For the text-containing cell, return its midpoint in [X, Y] coordinate format. 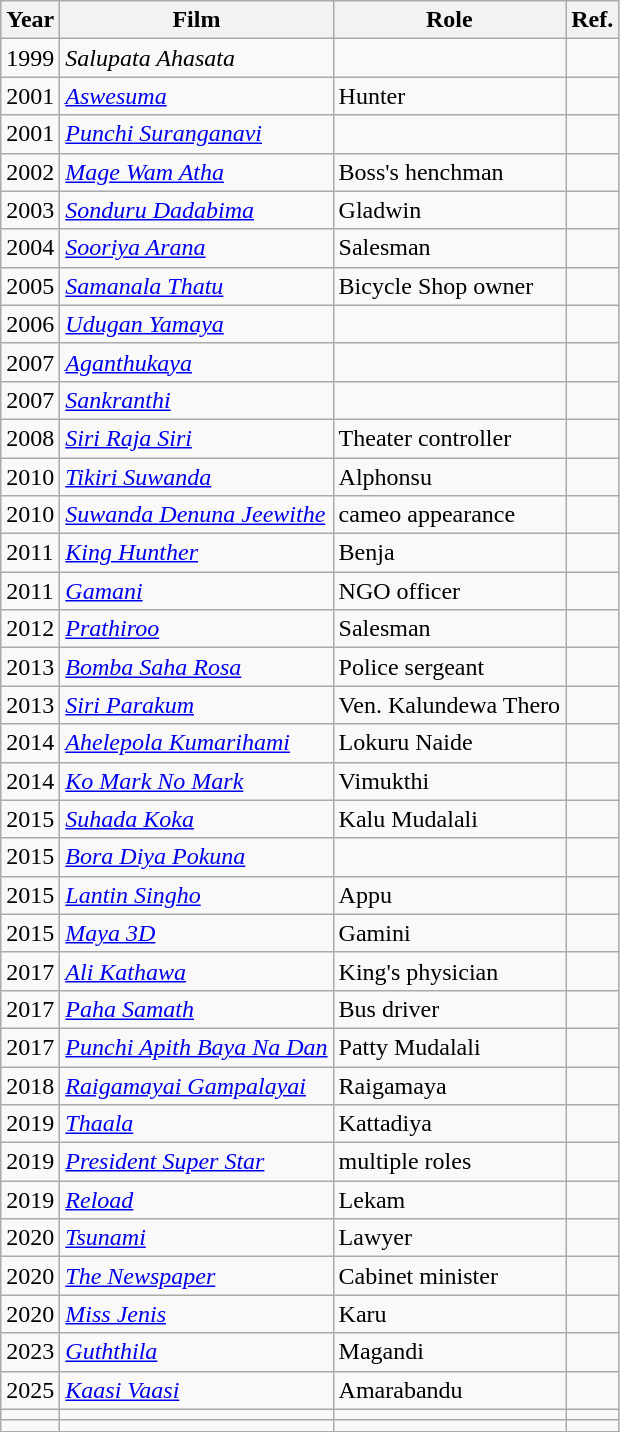
cameo appearance [450, 515]
Salupata Ahasata [196, 58]
King Hunther [196, 553]
Bora Diya Pokuna [196, 857]
Siri Parakum [196, 705]
Hunter [450, 96]
King's physician [450, 971]
Vimukthi [450, 781]
Prathiroo [196, 629]
Siri Raja Siri [196, 438]
2002 [30, 172]
multiple roles [450, 1162]
Reload [196, 1200]
2003 [30, 210]
Lawyer [450, 1238]
Punchi Suranganavi [196, 134]
Sonduru Dadabima [196, 210]
Kaasi Vaasi [196, 1390]
Ahelepola Kumarihami [196, 743]
Guththila [196, 1352]
Gamani [196, 591]
Year [30, 20]
Ven. Kalundewa Thero [450, 705]
2008 [30, 438]
Aganthukaya [196, 362]
Ref. [592, 20]
Raigamayai Gampalayai [196, 1085]
NGO officer [450, 591]
Ko Mark No Mark [196, 781]
Paha Samath [196, 1009]
Film [196, 20]
Lantin Singho [196, 895]
2025 [30, 1390]
Theater controller [450, 438]
Ali Kathawa [196, 971]
Thaala [196, 1124]
Kattadiya [450, 1124]
Tsunami [196, 1238]
Sooriya Arana [196, 248]
Bus driver [450, 1009]
Police sergeant [450, 667]
Gamini [450, 933]
Alphonsu [450, 477]
Amarabandu [450, 1390]
Role [450, 20]
Maya 3D [196, 933]
Magandi [450, 1352]
The Newspaper [196, 1276]
Bicycle Shop owner [450, 286]
Mage Wam Atha [196, 172]
Patty Mudalali [450, 1047]
Sankranthi [196, 400]
Bomba Saha Rosa [196, 667]
Samanala Thatu [196, 286]
Raigamaya [450, 1085]
President Super Star [196, 1162]
1999 [30, 58]
Udugan Yamaya [196, 324]
Suwanda Denuna Jeewithe [196, 515]
2018 [30, 1085]
Benja [450, 553]
Punchi Apith Baya Na Dan [196, 1047]
Karu [450, 1314]
Aswesuma [196, 96]
Boss's henchman [450, 172]
Kalu Mudalali [450, 819]
Tikiri Suwanda [196, 477]
Cabinet minister [450, 1276]
Gladwin [450, 210]
Lokuru Naide [450, 743]
Lekam [450, 1200]
Suhada Koka [196, 819]
Miss Jenis [196, 1314]
2005 [30, 286]
2012 [30, 629]
2006 [30, 324]
2004 [30, 248]
2023 [30, 1352]
Appu [450, 895]
